Output the [X, Y] coordinate of the center of the cell containing the given text.  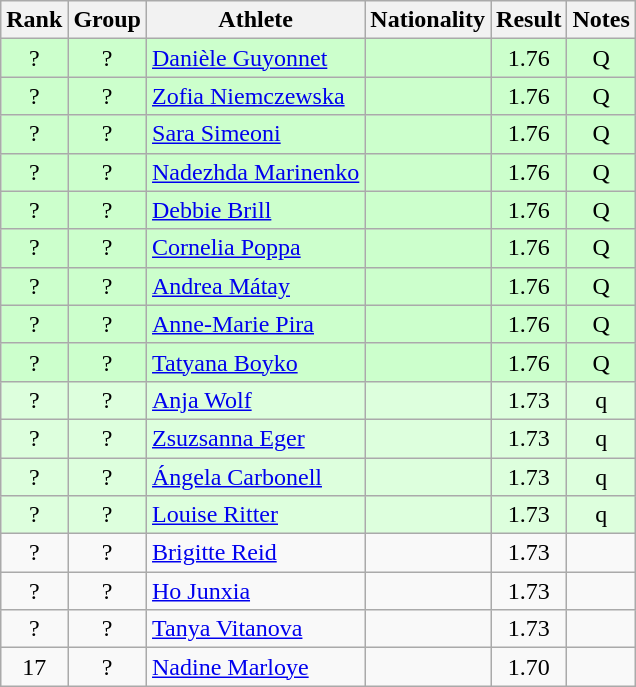
Nadine Marloye [256, 667]
Tatyana Boyko [256, 362]
Athlete [256, 20]
Rank [34, 20]
Louise Ritter [256, 515]
Sara Simeoni [256, 134]
Andrea Mátay [256, 286]
Nationality [428, 20]
Nadezhda Marinenko [256, 172]
Tanya Vitanova [256, 629]
Group [108, 20]
Anja Wolf [256, 400]
Notes [601, 20]
Zsuzsanna Eger [256, 438]
Ho Junxia [256, 591]
Danièle Guyonnet [256, 58]
Brigitte Reid [256, 553]
Ángela Carbonell [256, 477]
Zofia Niemczewska [256, 96]
Cornelia Poppa [256, 248]
17 [34, 667]
1.70 [529, 667]
Anne-Marie Pira [256, 324]
Debbie Brill [256, 210]
Result [529, 20]
